Locate the cell with the specified text and output its [x, y] center coordinate. 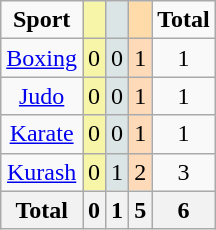
6 [184, 210]
Kurash [42, 172]
Judo [42, 96]
2 [140, 172]
Karate [42, 134]
3 [184, 172]
Sport [42, 20]
Boxing [42, 58]
5 [140, 210]
